Capture the cell that displays the provided text and extract its (X, Y) central coordinate. 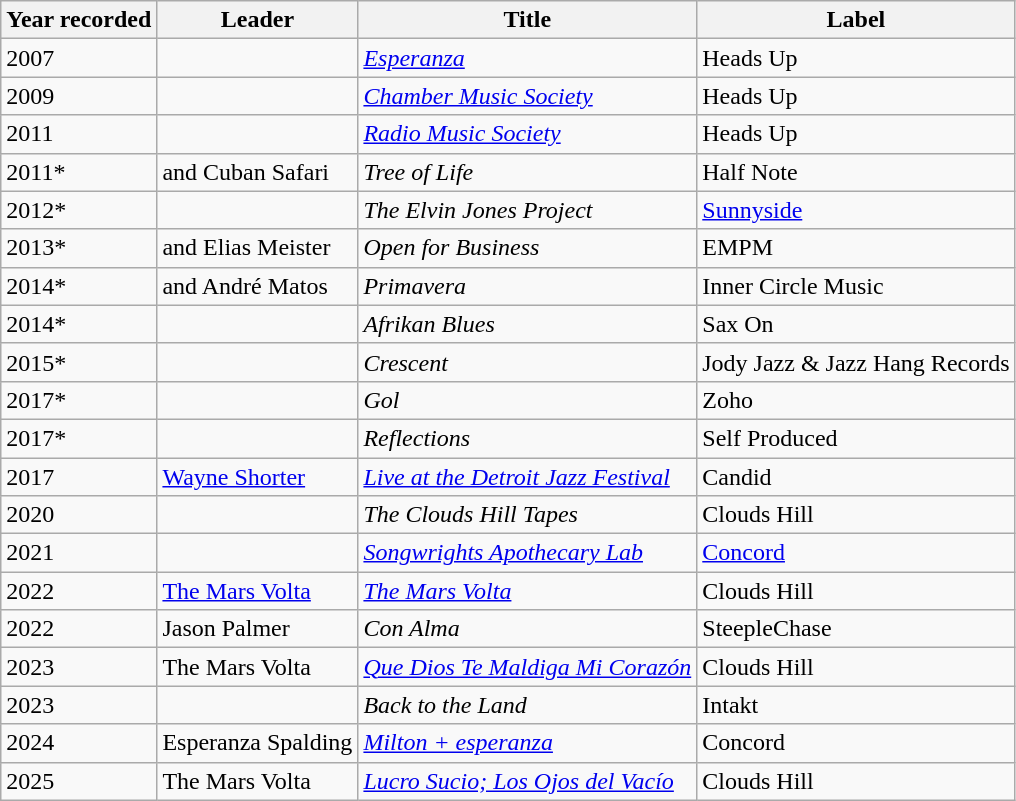
Sax On (856, 324)
2021 (79, 553)
2015* (79, 362)
Open for Business (528, 248)
Sunnyside (856, 210)
SteepleChase (856, 629)
Primavera (528, 286)
Zoho (856, 400)
Esperanza (528, 58)
2024 (79, 743)
Lucro Sucio; Los Ojos del Vacío (528, 781)
Reflections (528, 438)
2020 (79, 515)
Label (856, 20)
Wayne Shorter (258, 477)
2017 (79, 477)
Back to the Land (528, 705)
Title (528, 20)
Con Alma (528, 629)
2025 (79, 781)
and André Matos (258, 286)
2012* (79, 210)
2011 (79, 134)
Crescent (528, 362)
Chamber Music Society (528, 96)
Half Note (856, 172)
Radio Music Society (528, 134)
Leader (258, 20)
Live at the Detroit Jazz Festival (528, 477)
2009 (79, 96)
Milton + esperanza (528, 743)
2011* (79, 172)
Candid (856, 477)
2007 (79, 58)
Inner Circle Music (856, 286)
and Cuban Safari (258, 172)
Year recorded (79, 20)
Tree of Life (528, 172)
Intakt (856, 705)
EMPM (856, 248)
Gol (528, 400)
and Elias Meister (258, 248)
Afrikan Blues (528, 324)
Jason Palmer (258, 629)
Songwrights Apothecary Lab (528, 553)
The Clouds Hill Tapes (528, 515)
Self Produced (856, 438)
Jody Jazz & Jazz Hang Records (856, 362)
Que Dios Te Maldiga Mi Corazón (528, 667)
The Elvin Jones Project (528, 210)
2013* (79, 248)
Esperanza Spalding (258, 743)
